From the cell containing the given text, extract its center point as [X, Y] coordinate. 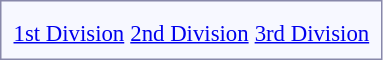
3rd Division [312, 33]
1st Division [69, 33]
2nd Division [190, 33]
